Search for the cell housing the specified text and yield its (x, y) center coordinate. 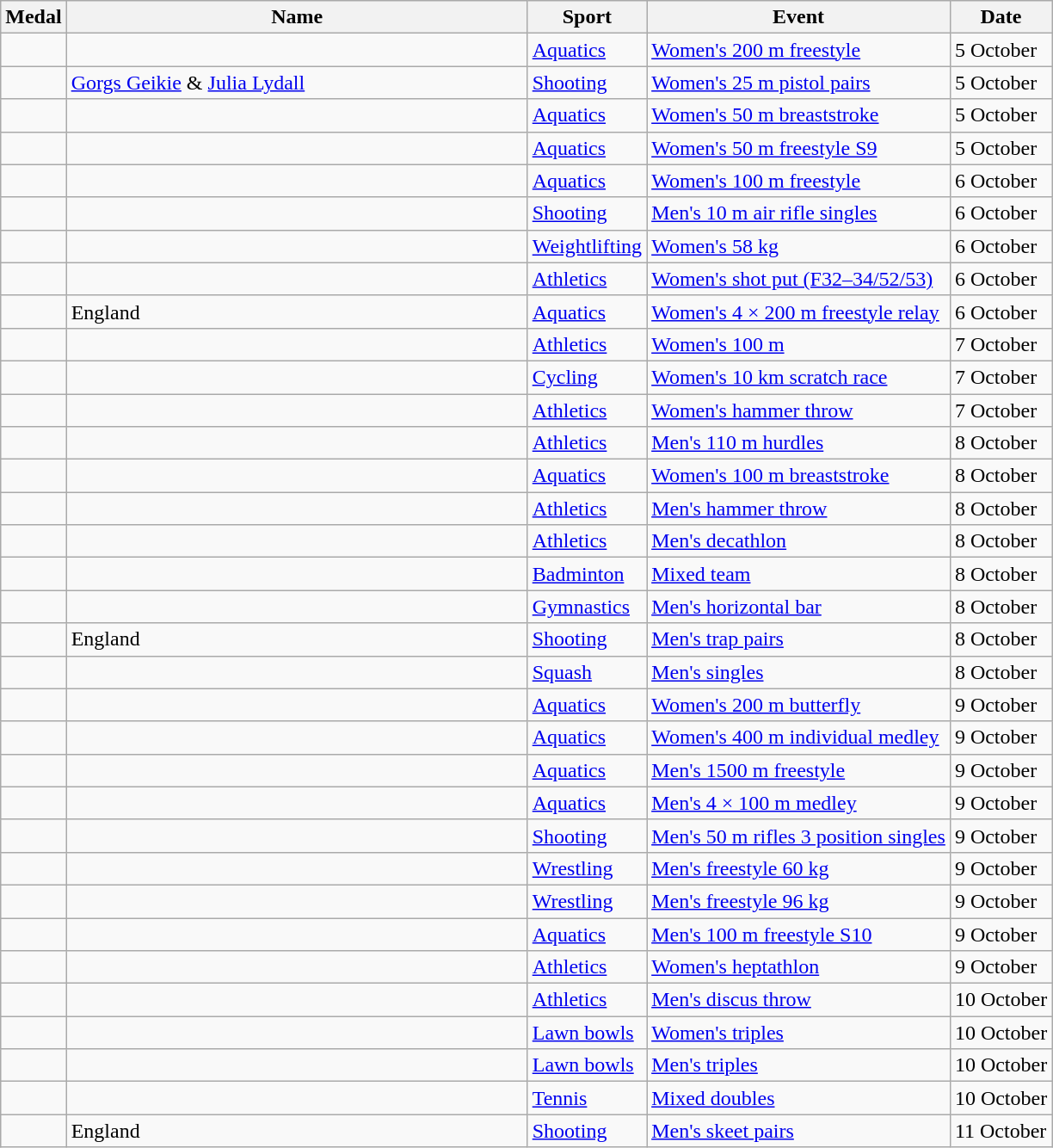
Women's hammer throw (798, 410)
Medal (34, 17)
Men's discus throw (798, 1000)
Men's trap pairs (798, 639)
Women's 50 m freestyle S9 (798, 148)
Women's 50 m breaststroke (798, 115)
Men's decathlon (798, 541)
Date (1001, 17)
Tennis (587, 1098)
Men's freestyle 60 kg (798, 868)
Gorgs Geikie & Julia Lydall (297, 83)
Men's horizontal bar (798, 607)
Men's singles (798, 672)
Women's 200 m freestyle (798, 50)
Weightlifting (587, 246)
Men's skeet pairs (798, 1131)
Women's 100 m breaststroke (798, 476)
Women's 100 m (798, 344)
Women's 10 km scratch race (798, 377)
Mixed team (798, 574)
Gymnastics (587, 607)
Men's freestyle 96 kg (798, 901)
Women's heptathlon (798, 967)
Women's 200 m butterfly (798, 705)
Women's 100 m freestyle (798, 181)
Mixed doubles (798, 1098)
Men's triples (798, 1065)
11 October (1001, 1131)
Men's 4 × 100 m medley (798, 803)
Men's 110 m hurdles (798, 443)
Name (297, 17)
Women's 25 m pistol pairs (798, 83)
Event (798, 17)
Women's shot put (F32–34/52/53) (798, 279)
Men's 1500 m freestyle (798, 770)
Women's 400 m individual medley (798, 738)
Men's hammer throw (798, 509)
Squash (587, 672)
Badminton (587, 574)
Sport (587, 17)
Men's 100 m freestyle S10 (798, 934)
Men's 50 m rifles 3 position singles (798, 836)
Cycling (587, 377)
Men's 10 m air rifle singles (798, 213)
Women's 4 × 200 m freestyle relay (798, 312)
Women's triples (798, 1033)
Women's 58 kg (798, 246)
